Detect which cell encompasses the target text, then output its (X, Y) center coordinate. 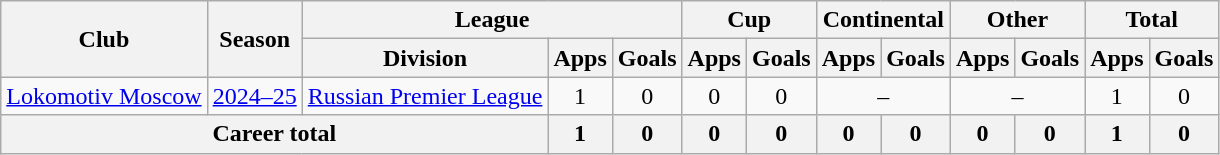
2024–25 (254, 96)
League (492, 20)
Career total (274, 134)
Division (425, 58)
Season (254, 39)
Continental (883, 20)
Total (1152, 20)
Other (1017, 20)
Club (104, 39)
Russian Premier League (425, 96)
Cup (749, 20)
Lokomotiv Moscow (104, 96)
